Search for the cell housing the specified text and yield its [x, y] center coordinate. 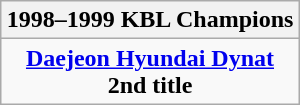
1998–1999 KBL Champions [150, 20]
Daejeon Hyundai Dynat2nd title [150, 72]
